Identify which cell holds the provided text, then report its [x, y] central coordinate. 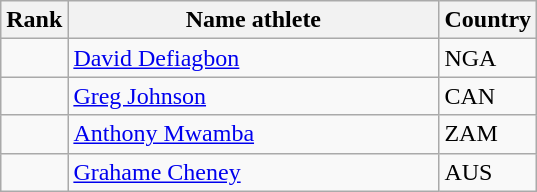
Greg Johnson [254, 96]
AUS [488, 172]
Grahame Cheney [254, 172]
Country [488, 20]
CAN [488, 96]
Anthony Mwamba [254, 134]
David Defiagbon [254, 58]
NGA [488, 58]
Name athlete [254, 20]
Rank [34, 20]
ZAM [488, 134]
